Detect which cell encompasses the target text, then output its [X, Y] center coordinate. 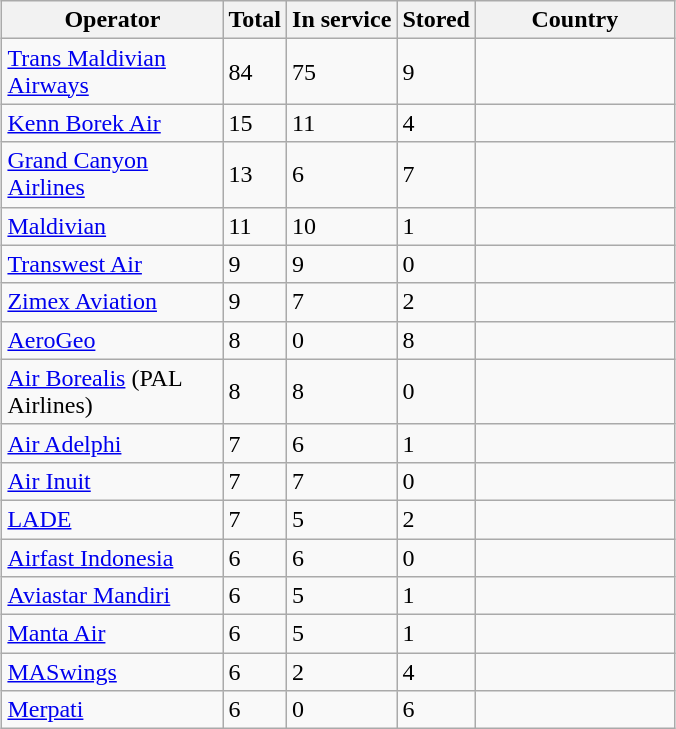
Grand Canyon Airlines [112, 174]
Maldivian [112, 226]
10 [342, 226]
Airfast Indonesia [112, 557]
Merpati [112, 710]
Trans Maldivian Airways [112, 72]
Air Inuit [112, 481]
Kenn Borek Air [112, 123]
75 [342, 72]
84 [255, 72]
Air Adelphi [112, 443]
Air Borealis (PAL Airlines) [112, 392]
13 [255, 174]
Total [255, 20]
Transwest Air [112, 264]
AeroGeo [112, 340]
MASwings [112, 672]
Aviastar Mandiri [112, 596]
LADE [112, 519]
Zimex Aviation [112, 302]
Operator [112, 20]
Manta Air [112, 634]
Country [576, 20]
15 [255, 123]
Stored [436, 20]
In service [342, 20]
